Find where the given text appears and provide that cell's center as [x, y] coordinate. 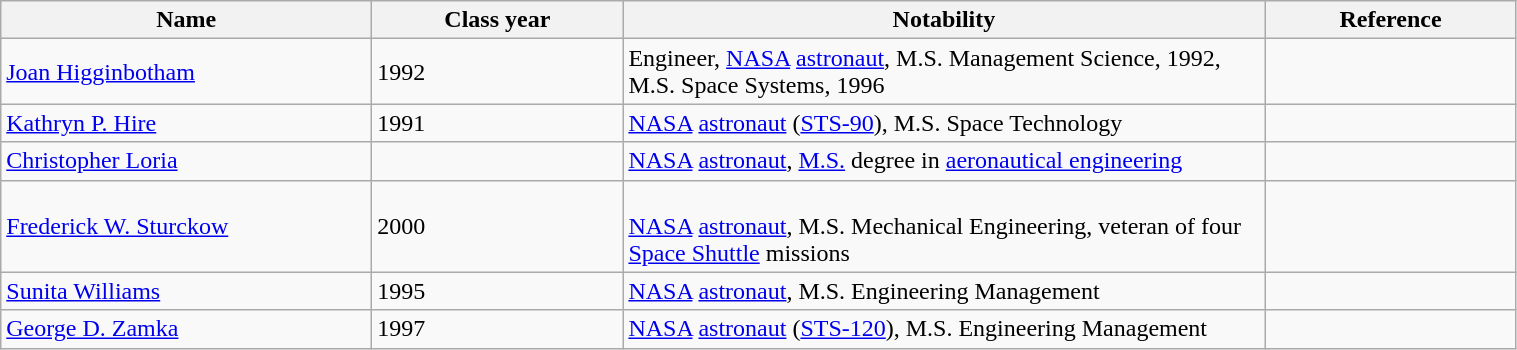
NASA astronaut, M.S. Mechanical Engineering, veteran of four Space Shuttle missions [944, 226]
NASA astronaut, M.S. degree in aeronautical engineering [944, 161]
NASA astronaut (STS-90), M.S. Space Technology [944, 123]
NASA astronaut (STS-120), M.S. Engineering Management [944, 329]
Sunita Williams [186, 291]
Engineer, NASA astronaut, M.S. Management Science, 1992, M.S. Space Systems, 1996 [944, 72]
1995 [498, 291]
George D. Zamka [186, 329]
Notability [944, 20]
Frederick W. Sturckow [186, 226]
1991 [498, 123]
Class year [498, 20]
Christopher Loria [186, 161]
1992 [498, 72]
Name [186, 20]
NASA astronaut, M.S. Engineering Management [944, 291]
Joan Higginbotham [186, 72]
2000 [498, 226]
1997 [498, 329]
Reference [1390, 20]
Kathryn P. Hire [186, 123]
